Find where the given text appears and provide that cell's center as (X, Y) coordinate. 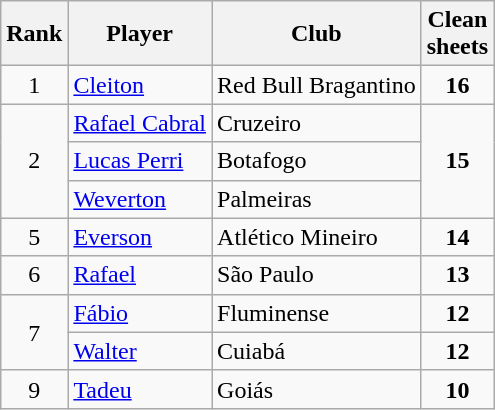
Cleiton (140, 85)
7 (34, 332)
2 (34, 161)
Rafael (140, 275)
Red Bull Bragantino (317, 85)
Atlético Mineiro (317, 237)
Botafogo (317, 161)
Lucas Perri (140, 161)
Rafael Cabral (140, 123)
1 (34, 85)
Tadeu (140, 389)
Club (317, 34)
Palmeiras (317, 199)
Fábio (140, 313)
Everson (140, 237)
Fluminense (317, 313)
Weverton (140, 199)
13 (457, 275)
Rank (34, 34)
6 (34, 275)
16 (457, 85)
Cuiabá (317, 351)
9 (34, 389)
Cruzeiro (317, 123)
14 (457, 237)
5 (34, 237)
Goiás (317, 389)
São Paulo (317, 275)
Walter (140, 351)
10 (457, 389)
Cleansheets (457, 34)
15 (457, 161)
Player (140, 34)
